Search for the cell housing the specified text and yield its (X, Y) center coordinate. 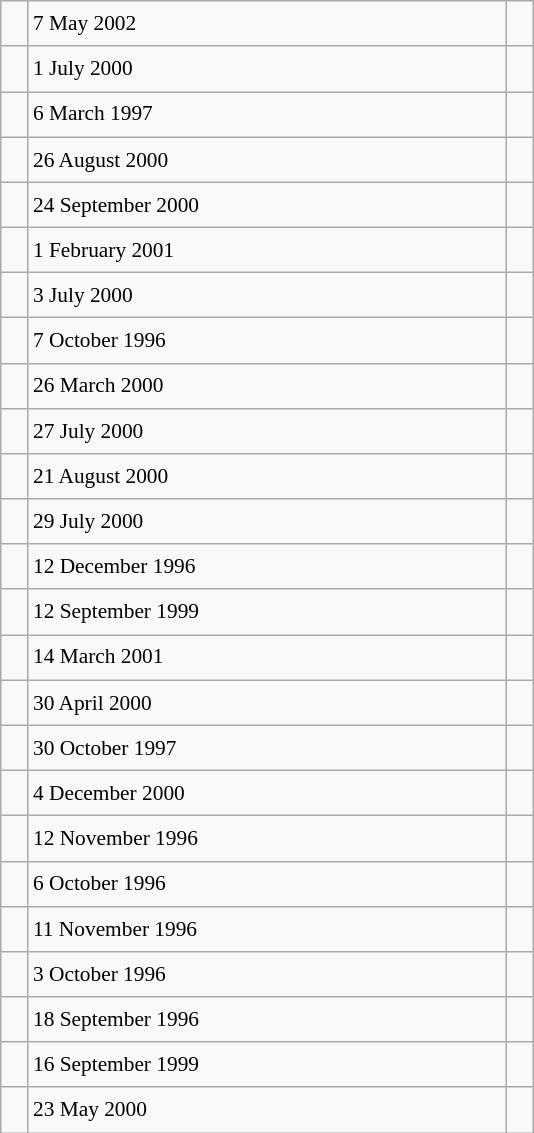
23 May 2000 (267, 1110)
14 March 2001 (267, 658)
30 April 2000 (267, 702)
18 September 1996 (267, 1020)
1 February 2001 (267, 250)
16 September 1999 (267, 1064)
29 July 2000 (267, 522)
11 November 1996 (267, 928)
26 August 2000 (267, 160)
7 May 2002 (267, 24)
6 October 1996 (267, 884)
3 July 2000 (267, 296)
24 September 2000 (267, 204)
12 November 1996 (267, 838)
4 December 2000 (267, 792)
12 December 1996 (267, 566)
27 July 2000 (267, 430)
1 July 2000 (267, 68)
6 March 1997 (267, 114)
21 August 2000 (267, 476)
7 October 1996 (267, 340)
26 March 2000 (267, 386)
12 September 1999 (267, 612)
30 October 1997 (267, 748)
3 October 1996 (267, 974)
